Extract the (x, y) coordinate from the center of the cell holding the provided text.  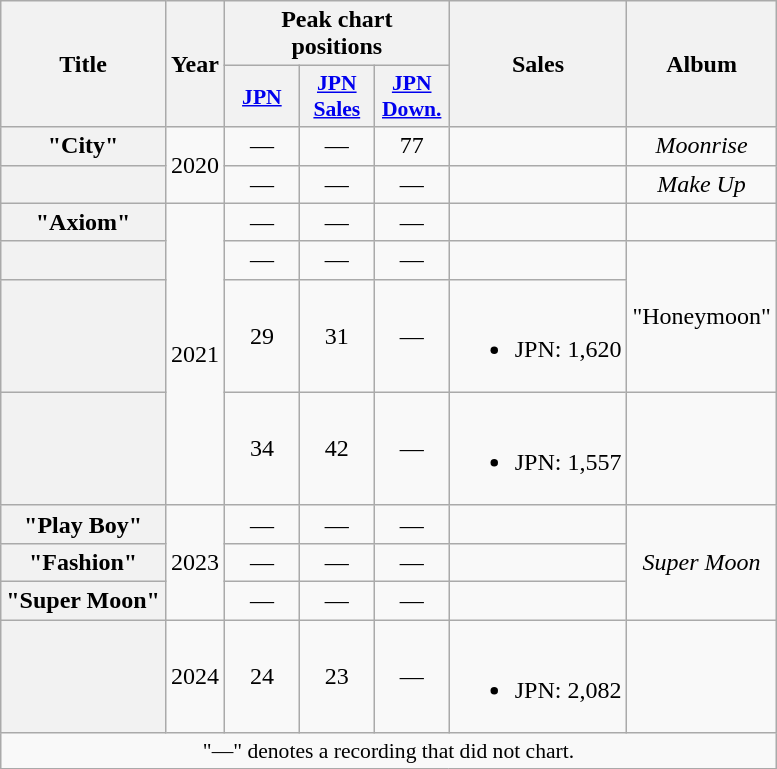
"Honeymoon" (702, 316)
Album (702, 64)
31 (336, 336)
29 (262, 336)
2024 (194, 676)
2021 (194, 354)
Peak chartpositions (336, 34)
Make Up (702, 184)
"—" denotes a recording that did not chart. (388, 751)
JPN: 2,082 (538, 676)
JPN: 1,620 (538, 336)
42 (336, 448)
Year (194, 64)
24 (262, 676)
Sales (538, 64)
34 (262, 448)
23 (336, 676)
Super Moon (702, 562)
77 (412, 146)
JPN: 1,557 (538, 448)
"City" (84, 146)
2023 (194, 562)
"Super Moon" (84, 600)
Moonrise (702, 146)
JPN (262, 96)
"Fashion" (84, 562)
"Play Boy" (84, 524)
"Axiom" (84, 222)
JPNDown. (412, 96)
2020 (194, 165)
JPNSales (336, 96)
Title (84, 64)
